Search for the cell housing the specified text and yield its [X, Y] center coordinate. 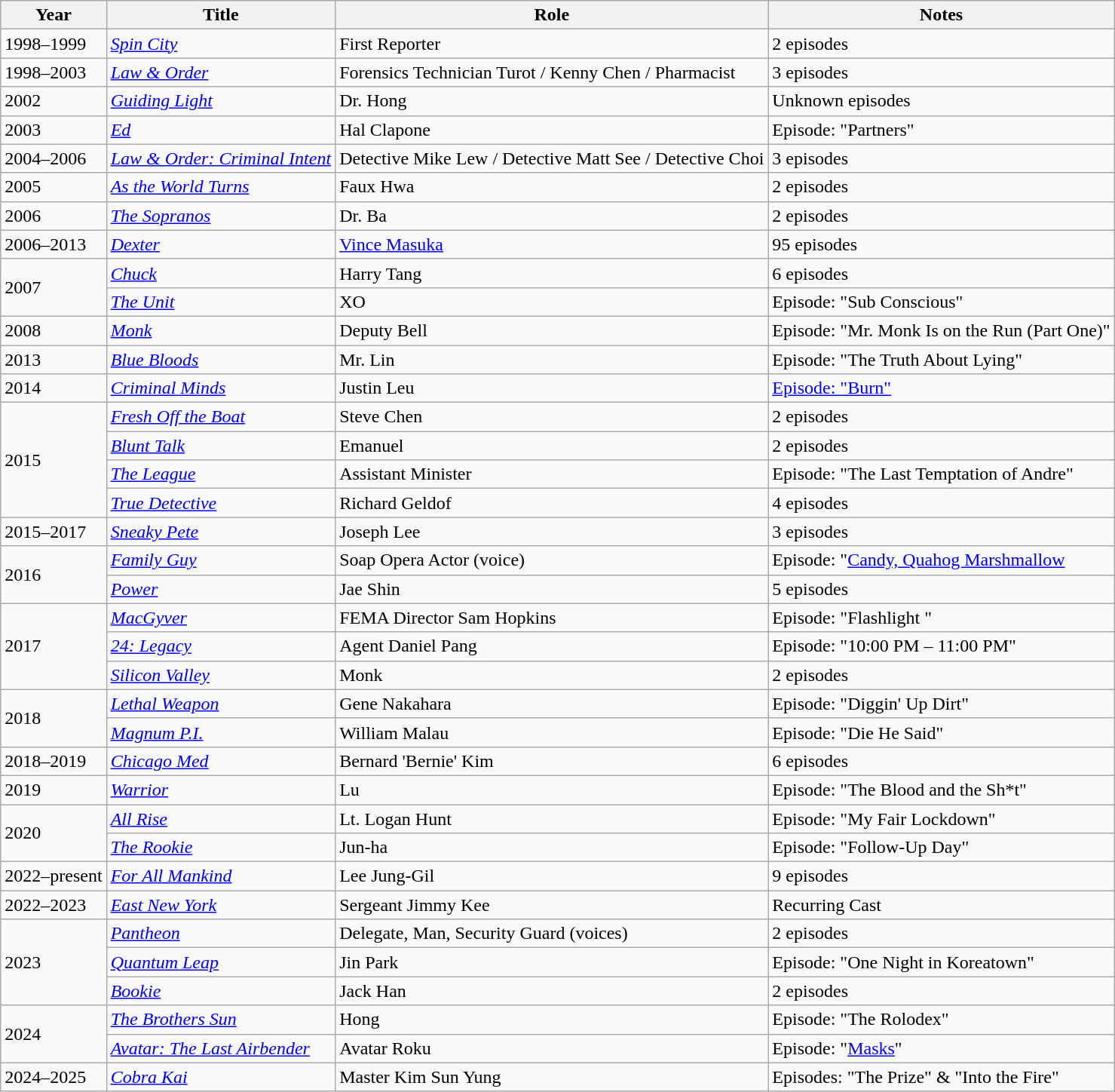
For All Mankind [221, 876]
Blue Bloods [221, 360]
Hal Clapone [552, 130]
Delegate, Man, Security Guard (voices) [552, 934]
Title [221, 15]
Episode: "The Rolodex" [941, 1020]
Episode: "Flashlight " [941, 618]
2014 [54, 388]
Dr. Hong [552, 101]
Law & Order [221, 72]
Gene Nakahara [552, 704]
The Brothers Sun [221, 1020]
The Rookie [221, 848]
William Malau [552, 732]
2006 [54, 216]
Harry Tang [552, 273]
Forensics Technician Turot / Kenny Chen / Pharmacist [552, 72]
2015–2017 [54, 532]
Bernard 'Bernie' Kim [552, 761]
Faux Hwa [552, 187]
2022–2023 [54, 905]
Spin City [221, 44]
Dexter [221, 244]
2006–2013 [54, 244]
Steve Chen [552, 417]
9 episodes [941, 876]
Avatar: The Last Airbender [221, 1048]
Silicon Valley [221, 675]
Jae Shin [552, 589]
Lu [552, 790]
Pantheon [221, 934]
Episode: "The Last Temptation of Andre" [941, 474]
Episode: "10:00 PM – 11:00 PM" [941, 646]
Episode: "Partners" [941, 130]
2019 [54, 790]
Episode: "Die He Said" [941, 732]
2022–present [54, 876]
Bookie [221, 991]
2007 [54, 287]
2015 [54, 460]
2023 [54, 962]
Assistant Minister [552, 474]
Episode: "Burn" [941, 388]
Episode: "Mr. Monk Is on the Run (Part One)" [941, 330]
MacGyver [221, 618]
2002 [54, 101]
Vince Masuka [552, 244]
Magnum P.I. [221, 732]
Law & Order: Criminal Intent [221, 158]
Episode: "Masks" [941, 1048]
Sergeant Jimmy Kee [552, 905]
Chicago Med [221, 761]
Lee Jung-Gil [552, 876]
Jun-ha [552, 848]
As the World Turns [221, 187]
Chuck [221, 273]
Emanuel [552, 446]
Agent Daniel Pang [552, 646]
Episode: "Candy, Quahog Marshmallow [941, 560]
Ed [221, 130]
Hong [552, 1020]
Unknown episodes [941, 101]
Warrior [221, 790]
2020 [54, 833]
Guiding Light [221, 101]
2018 [54, 718]
Lethal Weapon [221, 704]
Master Kim Sun Yung [552, 1077]
Power [221, 589]
2024 [54, 1034]
Deputy Bell [552, 330]
Role [552, 15]
All Rise [221, 818]
XO [552, 302]
The League [221, 474]
The Unit [221, 302]
The Sopranos [221, 216]
Lt. Logan Hunt [552, 818]
Mr. Lin [552, 360]
2008 [54, 330]
Episode: "Diggin' Up Dirt" [941, 704]
Notes [941, 15]
Fresh Off the Boat [221, 417]
2005 [54, 187]
1998–2003 [54, 72]
Episode: "Follow-Up Day" [941, 848]
First Reporter [552, 44]
2017 [54, 646]
Recurring Cast [941, 905]
Criminal Minds [221, 388]
Episode: "The Truth About Lying" [941, 360]
True Detective [221, 503]
Blunt Talk [221, 446]
5 episodes [941, 589]
Episode: "My Fair Lockdown" [941, 818]
Cobra Kai [221, 1077]
Justin Leu [552, 388]
Richard Geldof [552, 503]
Detective Mike Lew / Detective Matt See / Detective Choi [552, 158]
4 episodes [941, 503]
Avatar Roku [552, 1048]
95 episodes [941, 244]
24: Legacy [221, 646]
2013 [54, 360]
FEMA Director Sam Hopkins [552, 618]
1998–1999 [54, 44]
2024–2025 [54, 1077]
2018–2019 [54, 761]
East New York [221, 905]
Dr. Ba [552, 216]
2004–2006 [54, 158]
Sneaky Pete [221, 532]
Episode: "The Blood and the Sh*t" [941, 790]
Episodes: "The Prize" & "Into the Fire" [941, 1077]
Episode: "One Night in Koreatown" [941, 962]
Jack Han [552, 991]
Soap Opera Actor (voice) [552, 560]
Joseph Lee [552, 532]
Quantum Leap [221, 962]
Jin Park [552, 962]
Episode: "Sub Conscious" [941, 302]
2003 [54, 130]
2016 [54, 575]
Year [54, 15]
Family Guy [221, 560]
